For the text-containing cell, return its midpoint in [x, y] coordinate format. 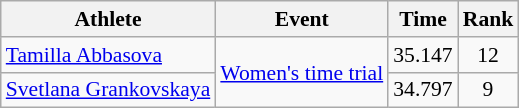
34.797 [422, 90]
Tamilla Abbasova [108, 55]
Athlete [108, 19]
Event [302, 19]
35.147 [422, 55]
Rank [488, 19]
12 [488, 55]
Svetlana Grankovskaya [108, 90]
9 [488, 90]
Time [422, 19]
Women's time trial [302, 72]
